Detect which cell encompasses the target text, then output its (X, Y) center coordinate. 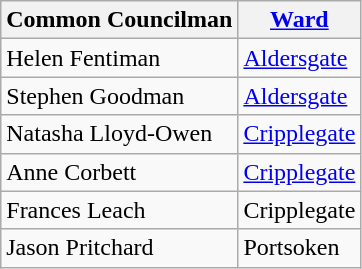
Stephen Goodman (120, 96)
Anne Corbett (120, 172)
Portsoken (300, 248)
Ward (300, 20)
Natasha Lloyd-Owen (120, 134)
Common Councilman (120, 20)
Frances Leach (120, 210)
Helen Fentiman (120, 58)
Jason Pritchard (120, 248)
